For the text-containing cell, return its midpoint in [x, y] coordinate format. 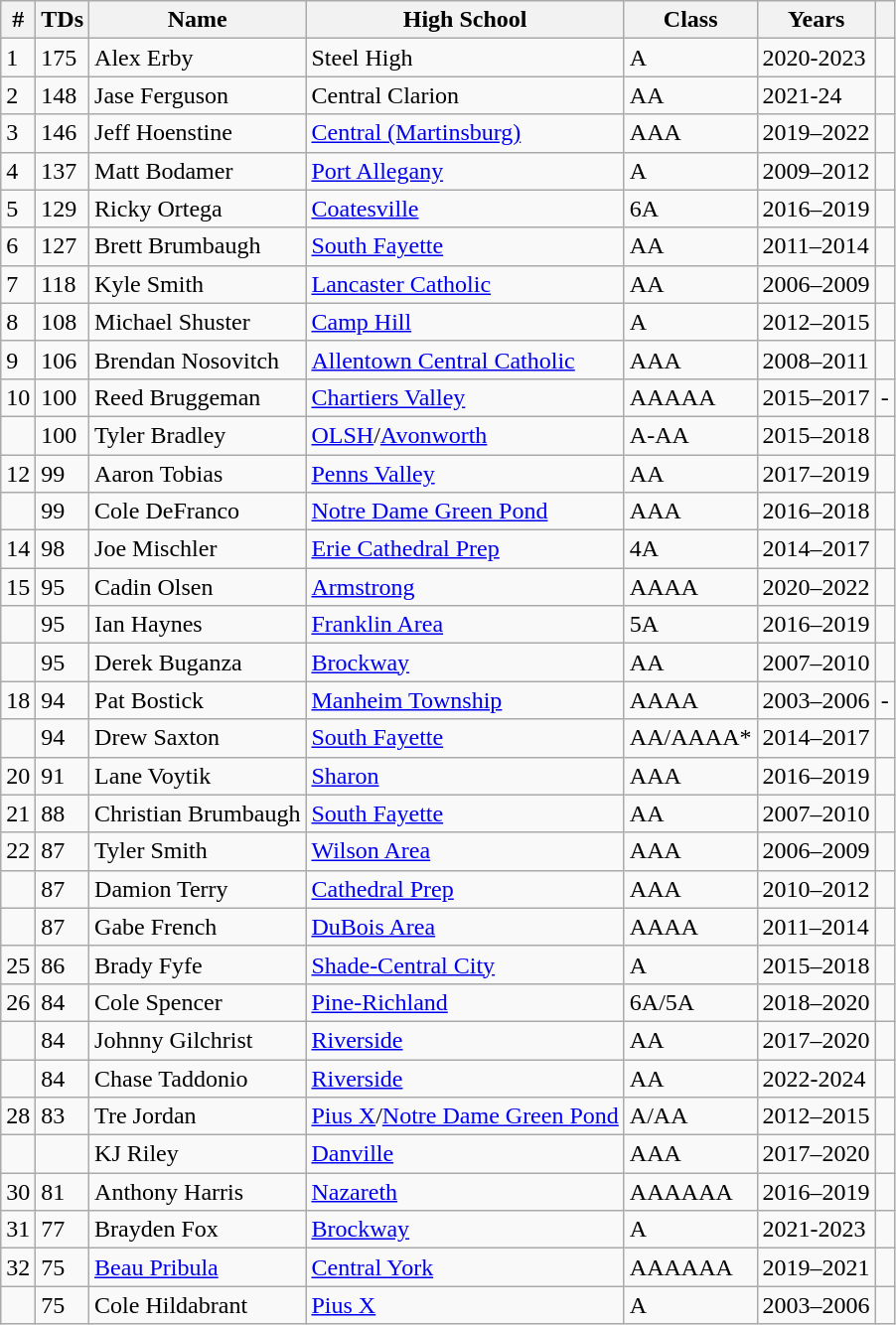
Cole DeFranco [198, 512]
Damion Terry [198, 889]
31 [18, 1230]
Ricky Ortega [198, 209]
8 [18, 322]
2009–2012 [817, 171]
Pius X [465, 1305]
Chartiers Valley [465, 397]
AA/AAAA* [690, 738]
2021-2023 [817, 1230]
KJ Riley [198, 1154]
Jase Ferguson [198, 95]
Camp Hill [465, 322]
Joe Mischler [198, 549]
26 [18, 1002]
28 [18, 1116]
Reed Bruggeman [198, 397]
Pat Bostick [198, 700]
Pine-Richland [465, 1002]
Cole Hildabrant [198, 1305]
6A/5A [690, 1002]
Brett Brumbaugh [198, 246]
1 [18, 58]
18 [18, 700]
10 [18, 397]
Tre Jordan [198, 1116]
2 [18, 95]
6A [690, 209]
2018–2020 [817, 1002]
Christian Brumbaugh [198, 813]
129 [63, 209]
Drew Saxton [198, 738]
88 [63, 813]
2021-24 [817, 95]
Lancaster Catholic [465, 284]
4 [18, 171]
2020–2022 [817, 587]
# [18, 20]
Michael Shuster [198, 322]
Beau Pribula [198, 1267]
81 [63, 1192]
2019–2021 [817, 1267]
Steel High [465, 58]
2022-2024 [817, 1078]
2017–2019 [817, 474]
Central Clarion [465, 95]
146 [63, 133]
7 [18, 284]
98 [63, 549]
Gabe French [198, 927]
2019–2022 [817, 133]
Brendan Nosovitch [198, 360]
Cathedral Prep [465, 889]
20 [18, 776]
Class [690, 20]
Chase Taddonio [198, 1078]
22 [18, 851]
AAAAA [690, 397]
12 [18, 474]
Penns Valley [465, 474]
Notre Dame Green Pond [465, 512]
Johnny Gilchrist [198, 1040]
A-AA [690, 435]
108 [63, 322]
175 [63, 58]
2020-2023 [817, 58]
Cole Spencer [198, 1002]
30 [18, 1192]
137 [63, 171]
86 [63, 964]
Cadin Olsen [198, 587]
Armstrong [465, 587]
14 [18, 549]
Franklin Area [465, 625]
2015–2017 [817, 397]
Aaron Tobias [198, 474]
2008–2011 [817, 360]
Brayden Fox [198, 1230]
Tyler Smith [198, 851]
2016–2018 [817, 512]
Alex Erby [198, 58]
25 [18, 964]
DuBois Area [465, 927]
Jeff Hoenstine [198, 133]
Central York [465, 1267]
Kyle Smith [198, 284]
Lane Voytik [198, 776]
Manheim Township [465, 700]
Name [198, 20]
Derek Buganza [198, 662]
9 [18, 360]
15 [18, 587]
Allentown Central Catholic [465, 360]
83 [63, 1116]
Ian Haynes [198, 625]
Nazareth [465, 1192]
OLSH/Avonworth [465, 435]
118 [63, 284]
91 [63, 776]
Sharon [465, 776]
Coatesville [465, 209]
21 [18, 813]
Shade-Central City [465, 964]
Port Allegany [465, 171]
2010–2012 [817, 889]
Wilson Area [465, 851]
Years [817, 20]
Matt Bodamer [198, 171]
3 [18, 133]
5A [690, 625]
Central (Martinsburg) [465, 133]
Danville [465, 1154]
4A [690, 549]
5 [18, 209]
106 [63, 360]
Erie Cathedral Prep [465, 549]
Anthony Harris [198, 1192]
127 [63, 246]
A/AA [690, 1116]
High School [465, 20]
32 [18, 1267]
6 [18, 246]
148 [63, 95]
Pius X/Notre Dame Green Pond [465, 1116]
TDs [63, 20]
77 [63, 1230]
Brady Fyfe [198, 964]
Tyler Bradley [198, 435]
